Output the (X, Y) coordinate of the center of the cell containing the given text.  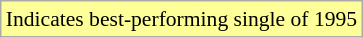
Indicates best-performing single of 1995 (182, 19)
